Determine the (x, y) coordinate at the center of the cell enclosing the given text.  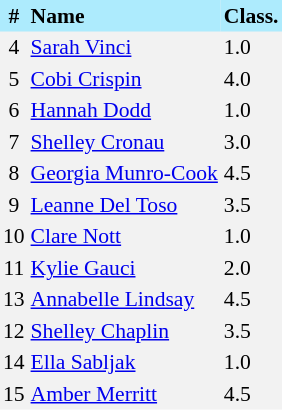
10 (14, 236)
Hannah Dodd (124, 110)
2.0 (252, 268)
12 (14, 331)
Name (124, 16)
11 (14, 268)
4 (14, 48)
Class. (252, 16)
13 (14, 300)
Clare Nott (124, 236)
4.0 (252, 79)
Shelley Chaplin (124, 331)
Ella Sabljak (124, 362)
Leanne Del Toso (124, 205)
# (14, 16)
14 (14, 362)
Amber Merritt (124, 394)
Georgia Munro-Cook (124, 174)
9 (14, 205)
5 (14, 79)
8 (14, 174)
Kylie Gauci (124, 268)
Cobi Crispin (124, 79)
3.0 (252, 142)
Shelley Cronau (124, 142)
Annabelle Lindsay (124, 300)
7 (14, 142)
Sarah Vinci (124, 48)
6 (14, 110)
15 (14, 394)
